Provide the [X, Y] coordinate of the cell's center where the given text is located.  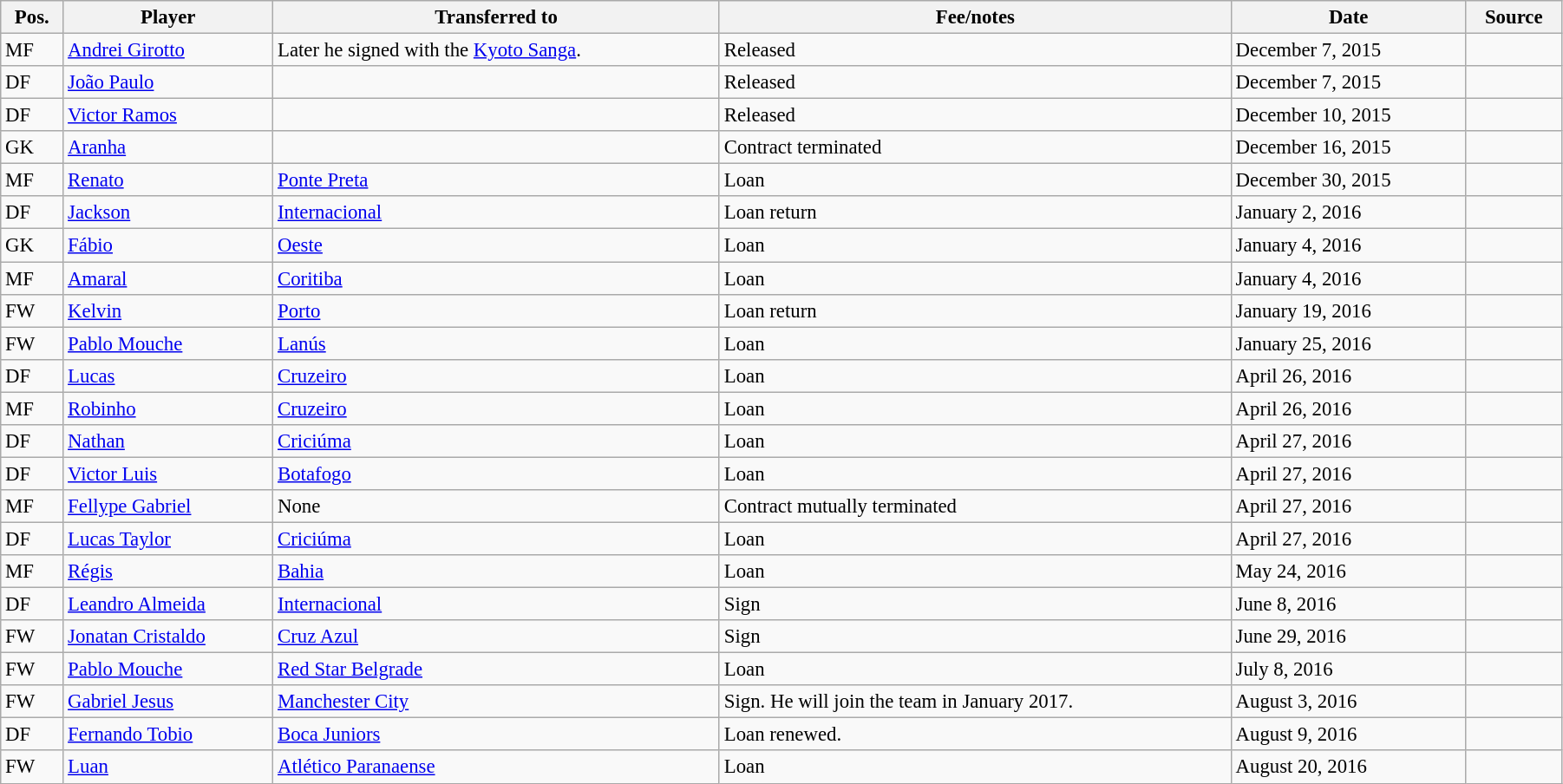
June 8, 2016 [1348, 604]
Oeste [496, 245]
August 3, 2016 [1348, 702]
Lanús [496, 343]
Source [1514, 17]
Andrei Girotto [168, 50]
Victor Luis [168, 474]
Aranha [168, 147]
Later he signed with the Kyoto Sanga. [496, 50]
Cruz Azul [496, 637]
Pos. [32, 17]
Botafogo [496, 474]
Contract mutually terminated [975, 506]
January 25, 2016 [1348, 343]
Transferred to [496, 17]
Loan renewed. [975, 735]
None [496, 506]
Renato [168, 180]
Gabriel Jesus [168, 702]
Victor Ramos [168, 115]
Fellype Gabriel [168, 506]
Amaral [168, 278]
Kelvin [168, 310]
January 19, 2016 [1348, 310]
Jonatan Cristaldo [168, 637]
Sign. He will join the team in January 2017. [975, 702]
Manchester City [496, 702]
Ponte Preta [496, 180]
Robinho [168, 408]
August 9, 2016 [1348, 735]
Fábio [168, 245]
Red Star Belgrade [496, 670]
João Paulo [168, 82]
January 2, 2016 [1348, 212]
Leandro Almeida [168, 604]
June 29, 2016 [1348, 637]
Player [168, 17]
Jackson [168, 212]
Lucas [168, 376]
Atlético Paranaense [496, 768]
Nathan [168, 441]
Fernando Tobio [168, 735]
May 24, 2016 [1348, 572]
Date [1348, 17]
Contract terminated [975, 147]
December 16, 2015 [1348, 147]
Fee/notes [975, 17]
Bahia [496, 572]
Régis [168, 572]
Luan [168, 768]
December 10, 2015 [1348, 115]
December 30, 2015 [1348, 180]
Porto [496, 310]
August 20, 2016 [1348, 768]
Lucas Taylor [168, 539]
Coritiba [496, 278]
July 8, 2016 [1348, 670]
Boca Juniors [496, 735]
